Return the [x, y] coordinate for the center point of the cell that contains the specified text.  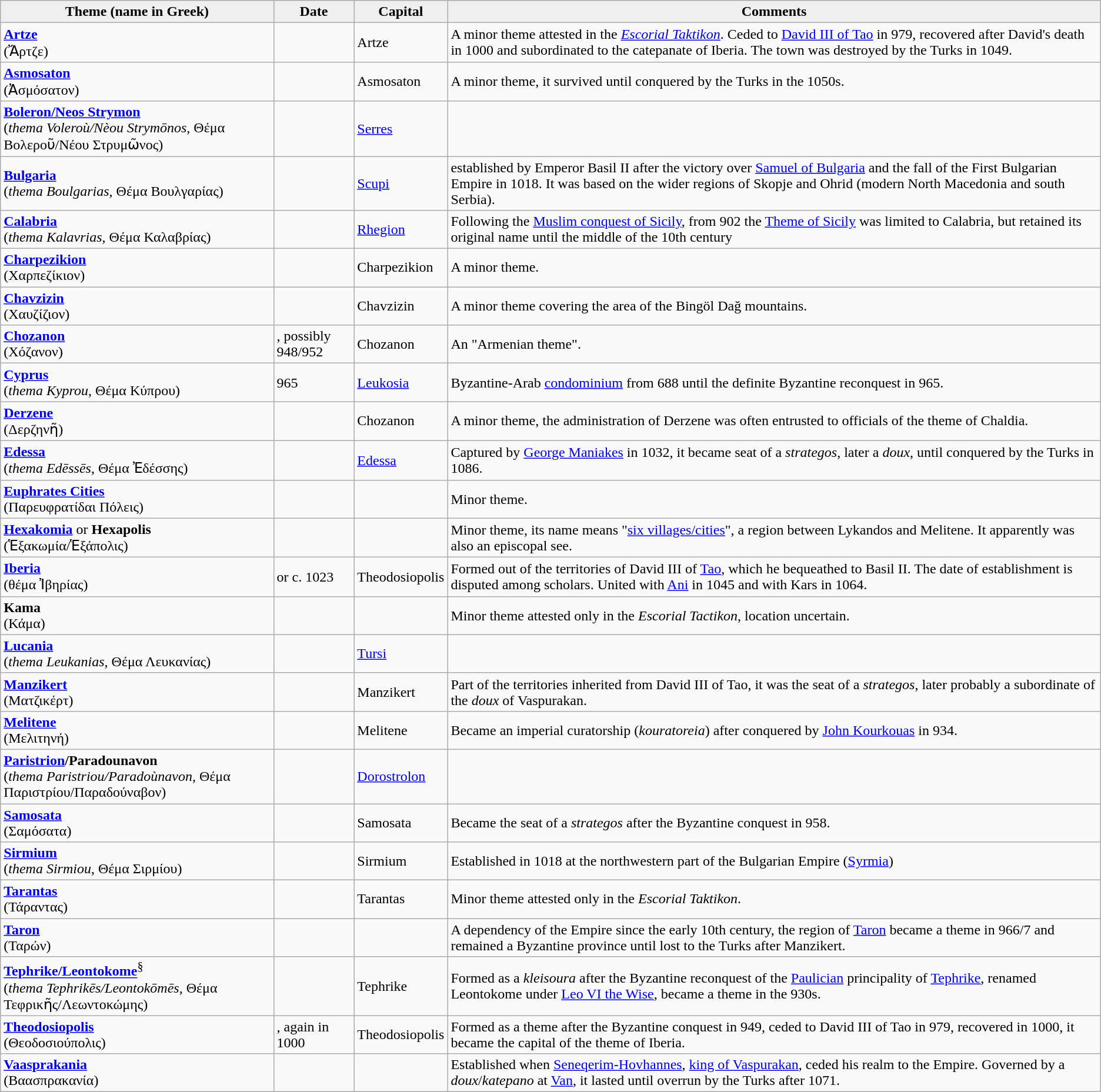
Taron(Ταρών) [137, 937]
Chavzizin [401, 306]
Manzikert [401, 692]
A minor theme covering the area of the Bingöl Dağ mountains. [774, 306]
Theme (name in Greek) [137, 12]
Tursi [401, 654]
965 [314, 382]
Comments [774, 12]
Paristrion/Paradounavon(thema Paristriou/Paradoùnavon, Θέμα Παριστρίου/Παραδούναβον) [137, 776]
Chavzizin(Χαυζίζιον) [137, 306]
Minor theme, its name means "six villages/cities", a region between Lykandos and Melitene. It apparently was also an episcopal see. [774, 537]
Hexakomia or Hexapolis(Ἑξακωμία/Ἑξάπολις) [137, 537]
Asmosaton(Ἀσμόσατον) [137, 81]
Charpezikion [401, 268]
Byzantine-Arab condominium from 688 until the definite Byzantine reconquest in 965. [774, 382]
Chozanon(Χόζανον) [137, 345]
Part of the territories inherited from David III of Tao, it was the seat of a strategos, later probably a subordinate of the doux of Vaspurakan. [774, 692]
Became the seat of a strategos after the Byzantine conquest in 958. [774, 822]
Iberia(θέμα Ἰβηρίας) [137, 577]
Tarantas [401, 900]
An "Armenian theme". [774, 345]
Calabria(thema Kalavrias, Θέμα Καλαβρίας) [137, 229]
Sirmium [401, 861]
Euphrates Cities(Παρευφρατίδαι Πόλεις) [137, 499]
Sirmium(thema Sirmiou, Θέμα Σιρμίου) [137, 861]
Samosata(Σαμόσατα) [137, 822]
Edessa(thema Edēssēs, Θέμα Ἐδέσσης) [137, 460]
Tephrike/Leontokome§(thema Tephrikēs/Leontokōmēs, Θέμα Τεφρικῆς/Λεωντοκώμης) [137, 986]
A minor theme, it survived until conquered by the Turks in the 1050s. [774, 81]
or c. 1023 [314, 577]
Captured by George Maniakes in 1032, it became seat of a strategos, later a doux, until conquered by the Turks in 1086. [774, 460]
Minor theme. [774, 499]
Tarantas(Τάραντας) [137, 900]
Samosata [401, 822]
Rhegion [401, 229]
Charpezikion(Χαρπεζίκιον) [137, 268]
Melitene [401, 730]
Artze(Ἄρτζε) [137, 42]
Minor theme attested only in the Escorial Tactikon, location uncertain. [774, 615]
Vaasprakania(Βαασπρακανία) [137, 1073]
Manzikert(Ματζικέρτ) [137, 692]
Kama(Κάμα) [137, 615]
Melitene(Μελιτηνή) [137, 730]
A minor theme, the administration of Derzene was often entrusted to officials of the theme of Chaldia. [774, 421]
Established in 1018 at the northwestern part of the Bulgarian Empire (Syrmia) [774, 861]
Tephrike [401, 986]
, possibly 948/952 [314, 345]
Lucania(thema Leukanias, Θέμα Λευκανίας) [137, 654]
Scupi [401, 183]
A minor theme. [774, 268]
Date [314, 12]
Theodosiopolis(Θεοδοσιούπολις) [137, 1035]
Minor theme attested only in the Escorial Taktikon. [774, 900]
, again in 1000 [314, 1035]
Boleron/Neos Strymon(thema Voleroù/Nèou Strymōnos, Θέμα Βολεροῦ/Νέου Στρυμῶνος) [137, 129]
Bulgaria(thema Boulgarias, Θέμα Βουλγαρίας) [137, 183]
Edessa [401, 460]
Serres [401, 129]
Derzene(Δερζηνῆ) [137, 421]
Dorostrolon [401, 776]
Leukosia [401, 382]
Capital [401, 12]
Cyprus(thema Kyprou, Θέμα Κύπρου) [137, 382]
Artze [401, 42]
Became an imperial curatorship (kouratoreia) after conquered by John Kourkouas in 934. [774, 730]
Asmosaton [401, 81]
